Determine the [x, y] coordinate at the center of the cell enclosing the given text.  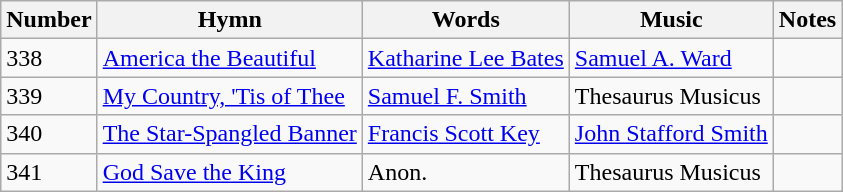
Katharine Lee Bates [466, 58]
Music [671, 20]
America the Beautiful [230, 58]
Number [49, 20]
Words [466, 20]
338 [49, 58]
340 [49, 134]
Samuel F. Smith [466, 96]
Hymn [230, 20]
Anon. [466, 172]
Samuel A. Ward [671, 58]
The Star-Spangled Banner [230, 134]
Francis Scott Key [466, 134]
Notes [807, 20]
God Save the King [230, 172]
John Stafford Smith [671, 134]
341 [49, 172]
339 [49, 96]
My Country, 'Tis of Thee [230, 96]
